Detect which cell encompasses the target text, then output its [X, Y] center coordinate. 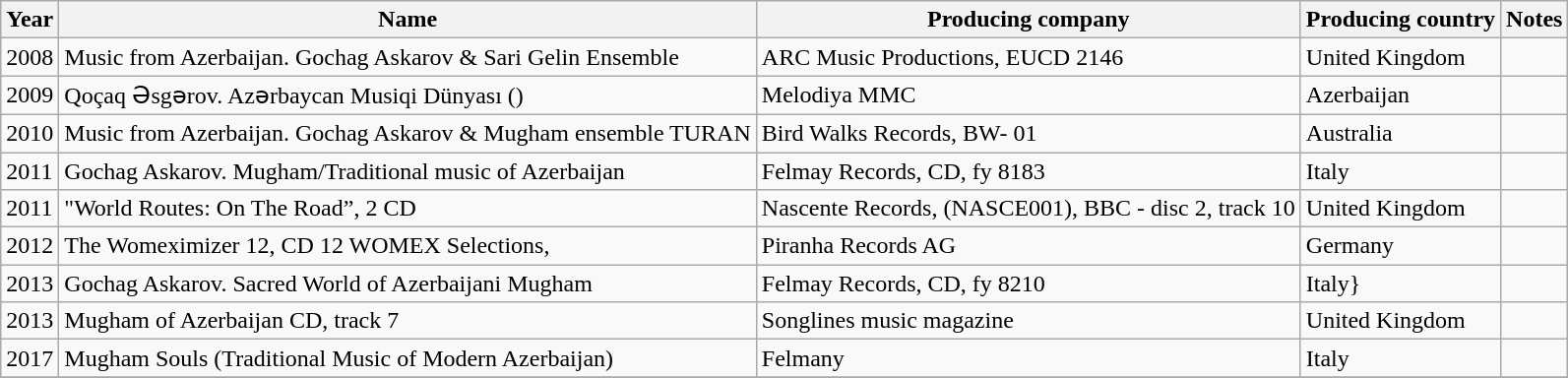
Australia [1400, 133]
Year [30, 20]
"World Routes: On The Road”, 2 CD [408, 209]
Mugham of Azerbaijan CD, track 7 [408, 321]
Piranha Records AG [1028, 246]
Songlines music magazine [1028, 321]
ARC Music Productions, EUCD 2146 [1028, 57]
2017 [30, 358]
Qoçaq Əsgərov. Azərbaycan Musiqi Dünyası () [408, 95]
2012 [30, 246]
Gochag Askarov. Sacred World of Azerbaijani Mugham [408, 283]
The Womeximizer 12, CD 12 WOMEX Selections, [408, 246]
Music from Azerbaijan. Gochag Askarov & Sari Gelin Ensemble [408, 57]
Producing company [1028, 20]
2009 [30, 95]
Felmay Records, CD, fy 8210 [1028, 283]
Felmay Records, CD, fy 8183 [1028, 170]
Bird Walks Records, BW- 01 [1028, 133]
Gochag Askarov. Mugham/Traditional music of Azerbaijan [408, 170]
Mugham Souls (Traditional Music of Modern Azerbaijan) [408, 358]
Name [408, 20]
Germany [1400, 246]
Notes [1535, 20]
Nascente Records, (NASCE001), BBC - disc 2, track 10 [1028, 209]
Music from Azerbaijan. Gochag Askarov & Mugham ensemble TURAN [408, 133]
Italy} [1400, 283]
Producing country [1400, 20]
Azerbaijan [1400, 95]
Melodiya MMC [1028, 95]
2008 [30, 57]
2010 [30, 133]
Felmany [1028, 358]
